Scan for the cell matching the given text and deliver its [X, Y] coordinate at center. 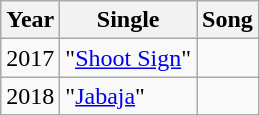
Single [128, 20]
Song [227, 20]
Year [30, 20]
"Jabaja" [128, 96]
2018 [30, 96]
2017 [30, 58]
"Shoot Sign" [128, 58]
